Identify which cell holds the provided text, then report its [X, Y] central coordinate. 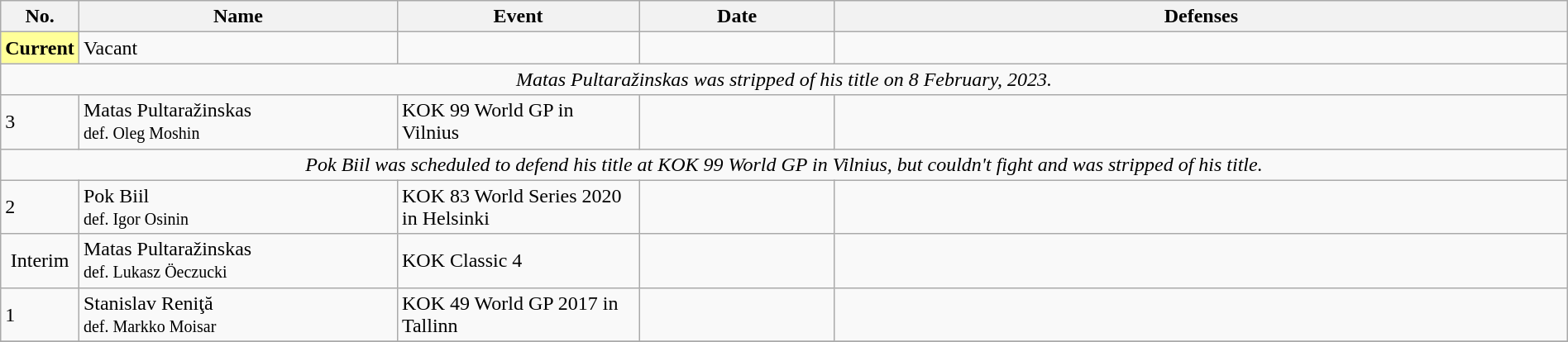
KOK Classic 4 [518, 261]
Date [738, 17]
KOK 49 World GP 2017 in Tallinn [518, 314]
KOK 83 World Series 2020 in Helsinki [518, 207]
Current [40, 48]
Interim [40, 261]
Event [518, 17]
2 [40, 207]
Pok Biil def. Igor Osinin [238, 207]
Pok Biil was scheduled to defend his title at KOK 99 World GP in Vilnius, but couldn't fight and was stripped of his title. [784, 164]
Stanislav Reniţă def. Markko Moisar [238, 314]
Matas Pultaražinskas def. Oleg Moshin [238, 122]
Matas Pultaražinskas def. Lukasz Öeczucki [238, 261]
Vacant [238, 48]
No. [40, 17]
1 [40, 314]
Defenses [1201, 17]
KOK 99 World GP in Vilnius [518, 122]
Matas Pultaražinskas was stripped of his title on 8 February, 2023. [784, 79]
Name [238, 17]
3 [40, 122]
